For the text-containing cell, return its midpoint in (x, y) coordinate format. 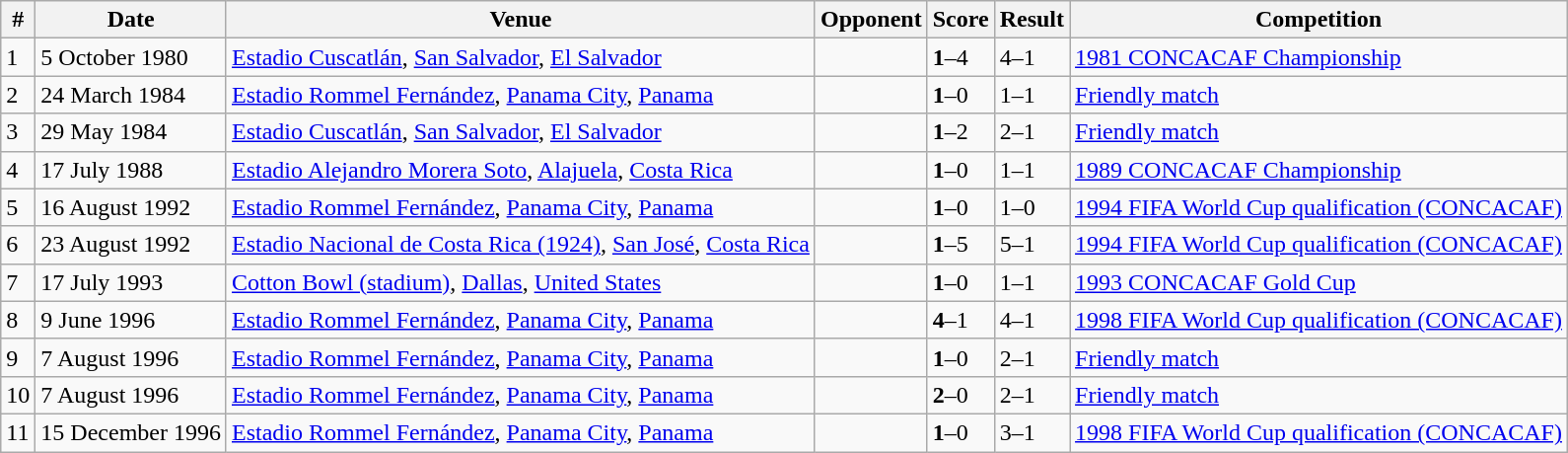
1–5 (961, 245)
8 (18, 320)
5 October 1980 (131, 57)
3–1 (1032, 432)
17 July 1988 (131, 170)
24 March 1984 (131, 95)
9 (18, 357)
4 (18, 170)
Venue (521, 20)
3 (18, 132)
1 (18, 57)
1–2 (961, 132)
16 August 1992 (131, 207)
10 (18, 395)
Score (961, 20)
Estadio Nacional de Costa Rica (1924), San José, Costa Rica (521, 245)
Date (131, 20)
Cotton Bowl (stadium), Dallas, United States (521, 282)
1993 CONCACAF Gold Cup (1319, 282)
23 August 1992 (131, 245)
2 (18, 95)
17 July 1993 (131, 282)
1981 CONCACAF Championship (1319, 57)
29 May 1984 (131, 132)
11 (18, 432)
2–0 (961, 395)
Opponent (871, 20)
Result (1032, 20)
5–1 (1032, 245)
1989 CONCACAF Championship (1319, 170)
9 June 1996 (131, 320)
15 December 1996 (131, 432)
# (18, 20)
7 (18, 282)
5 (18, 207)
Competition (1319, 20)
1–4 (961, 57)
Estadio Alejandro Morera Soto, Alajuela, Costa Rica (521, 170)
6 (18, 245)
